Detect which cell encompasses the target text, then output its (x, y) center coordinate. 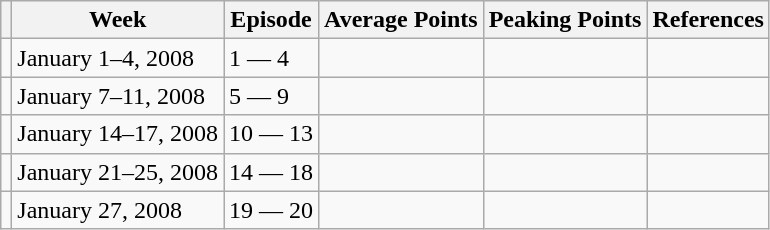
January 14–17, 2008 (118, 134)
Peaking Points (565, 20)
Week (118, 20)
10 — 13 (272, 134)
January 1–4, 2008 (118, 58)
14 — 18 (272, 172)
January 7–11, 2008 (118, 96)
January 21–25, 2008 (118, 172)
Episode (272, 20)
References (708, 20)
5 — 9 (272, 96)
January 27, 2008 (118, 210)
19 — 20 (272, 210)
1 — 4 (272, 58)
Average Points (402, 20)
